Determine the [X, Y] coordinate at the center of the cell enclosing the given text.  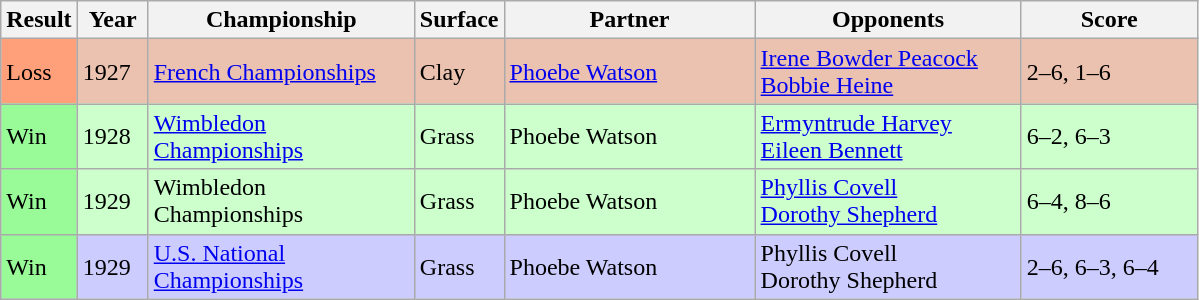
2–6, 1–6 [1109, 72]
Ermyntrude Harvey Eileen Bennett [888, 136]
Result [39, 20]
6–4, 8–6 [1109, 202]
Partner [630, 20]
Year [112, 20]
French Championships [281, 72]
Clay [459, 72]
Championship [281, 20]
Score [1109, 20]
1927 [112, 72]
1928 [112, 136]
U.S. National Championships [281, 266]
6–2, 6–3 [1109, 136]
Surface [459, 20]
Opponents [888, 20]
Loss [39, 72]
2–6, 6–3, 6–4 [1109, 266]
Irene Bowder Peacock Bobbie Heine [888, 72]
